Scan for the cell matching the given text and deliver its (X, Y) coordinate at center. 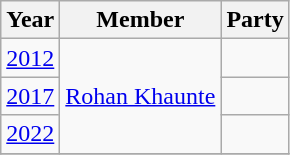
2022 (30, 134)
Rohan Khaunte (140, 96)
2012 (30, 58)
Year (30, 20)
Member (140, 20)
Party (255, 20)
2017 (30, 96)
